Determine the [X, Y] coordinate at the center of the cell enclosing the given text.  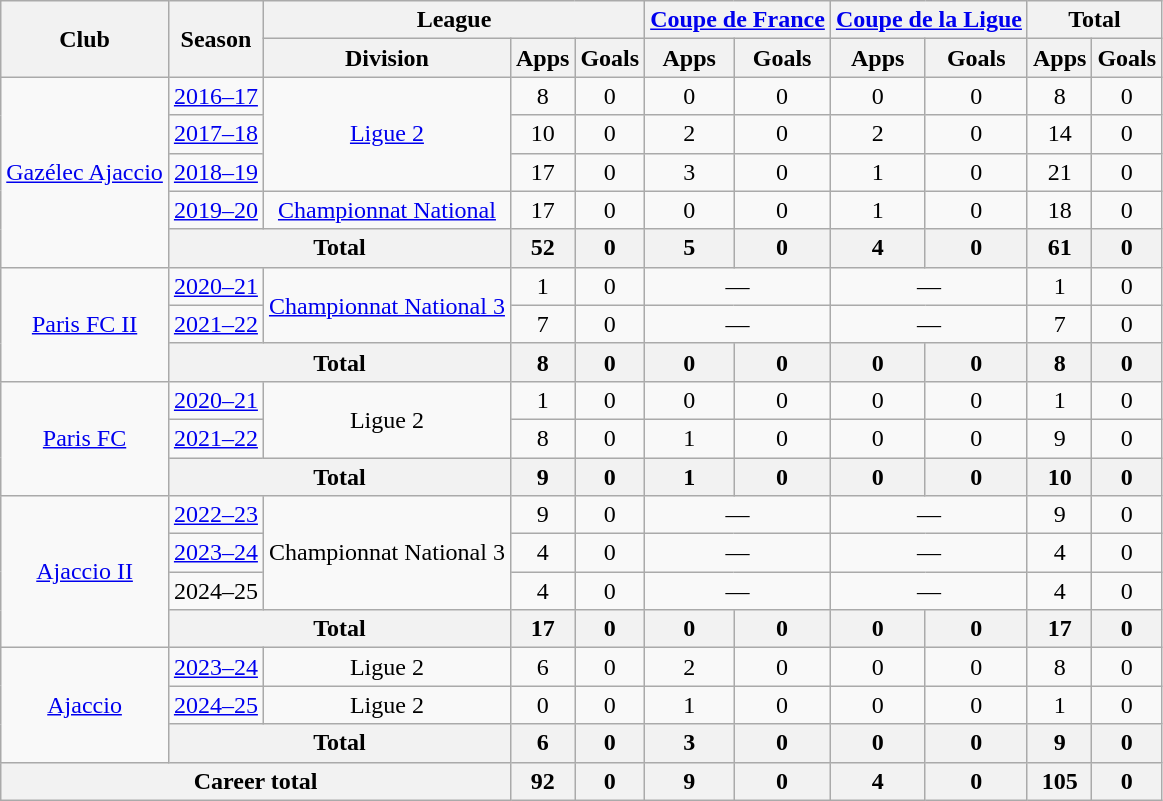
2019–20 [216, 210]
5 [690, 248]
Club [85, 39]
League [454, 20]
Ajaccio II [85, 572]
2022–23 [216, 515]
105 [1059, 781]
Division [386, 58]
Paris FC [85, 438]
14 [1059, 134]
61 [1059, 248]
Coupe de France [738, 20]
Gazélec Ajaccio [85, 172]
92 [542, 781]
2016–17 [216, 96]
21 [1059, 172]
Paris FC II [85, 324]
Coupe de la Ligue [928, 20]
18 [1059, 210]
52 [542, 248]
2017–18 [216, 134]
Championnat National [386, 210]
Ajaccio [85, 705]
Career total [256, 781]
2018–19 [216, 172]
Season [216, 39]
